Search for the cell housing the specified text and yield its (X, Y) center coordinate. 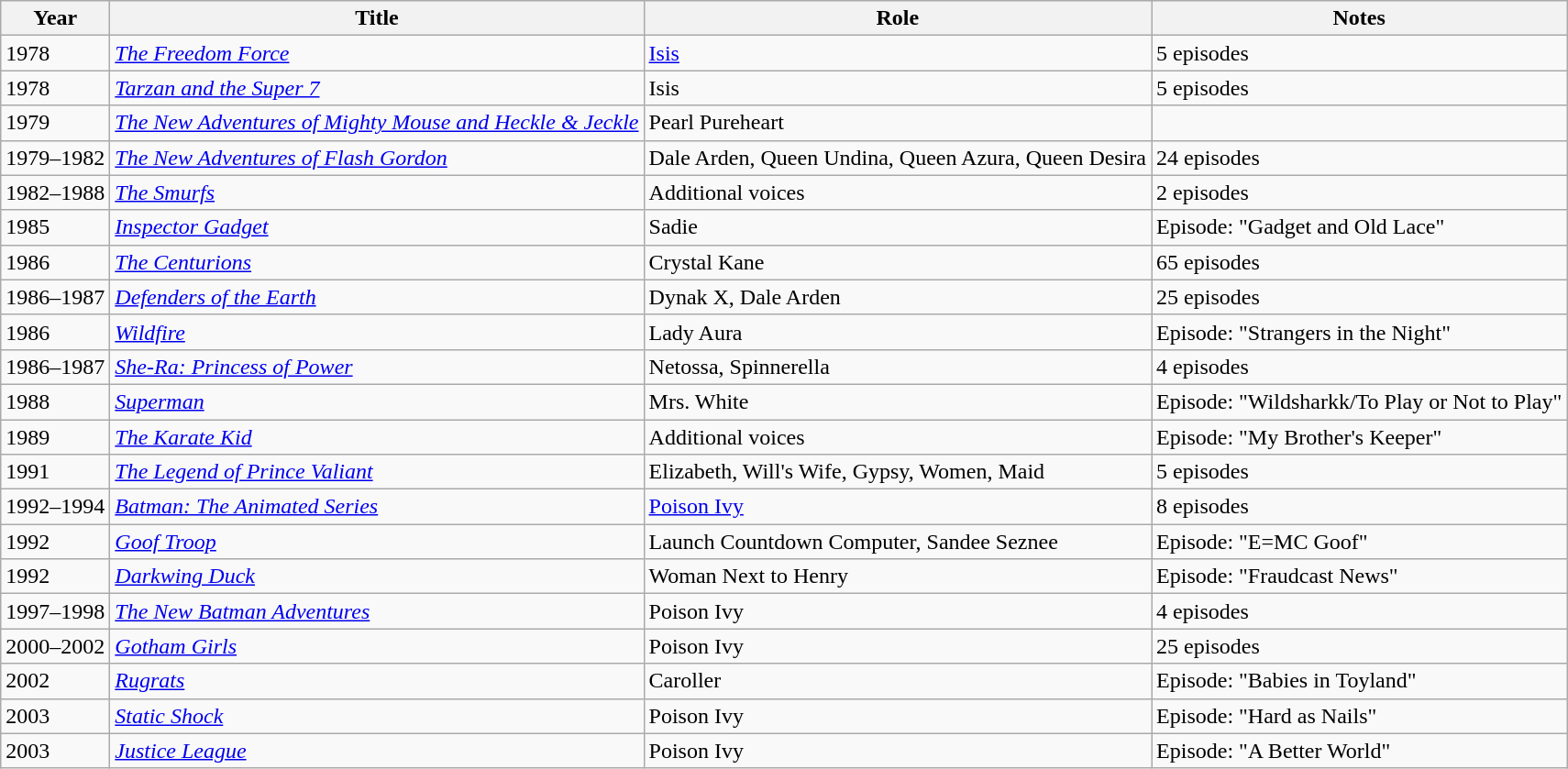
The New Adventures of Flash Gordon (377, 158)
Dale Arden, Queen Undina, Queen Azura, Queen Desira (898, 158)
Episode: "Strangers in the Night" (1359, 332)
Gotham Girls (377, 646)
Defenders of the Earth (377, 297)
Dynak X, Dale Arden (898, 297)
Episode: "Fraudcast News" (1359, 577)
Episode: "Hard as Nails" (1359, 716)
1979–1982 (55, 158)
8 episodes (1359, 507)
The Karate Kid (377, 437)
Darkwing Duck (377, 577)
Mrs. White (898, 401)
Notes (1359, 18)
Episode: "Wildsharkk/To Play or Not to Play" (1359, 401)
2 episodes (1359, 192)
Caroller (898, 681)
Sadie (898, 227)
Goof Troop (377, 542)
Wildfire (377, 332)
Rugrats (377, 681)
Pearl Pureheart (898, 123)
Netossa, Spinnerella (898, 367)
Title (377, 18)
Episode: "Babies in Toyland" (1359, 681)
Superman (377, 401)
Role (898, 18)
1997–1998 (55, 611)
The New Adventures of Mighty Mouse and Heckle & Jeckle (377, 123)
Elizabeth, Will's Wife, Gypsy, Women, Maid (898, 472)
Crystal Kane (898, 262)
Static Shock (377, 716)
The New Batman Adventures (377, 611)
Tarzan and the Super 7 (377, 88)
The Smurfs (377, 192)
1991 (55, 472)
1989 (55, 437)
Justice League (377, 751)
The Centurions (377, 262)
Episode: "A Better World" (1359, 751)
She-Ra: Princess of Power (377, 367)
1982–1988 (55, 192)
2000–2002 (55, 646)
1988 (55, 401)
The Freedom Force (377, 53)
Episode: "Gadget and Old Lace" (1359, 227)
Episode: "My Brother's Keeper" (1359, 437)
Year (55, 18)
24 episodes (1359, 158)
1992–1994 (55, 507)
Inspector Gadget (377, 227)
1979 (55, 123)
Lady Aura (898, 332)
Batman: The Animated Series (377, 507)
2002 (55, 681)
65 episodes (1359, 262)
1985 (55, 227)
The Legend of Prince Valiant (377, 472)
Woman Next to Henry (898, 577)
Launch Countdown Computer, Sandee Seznee (898, 542)
Episode: "E=MC Goof" (1359, 542)
